Extract the [x, y] coordinate from the center of the cell holding the provided text.  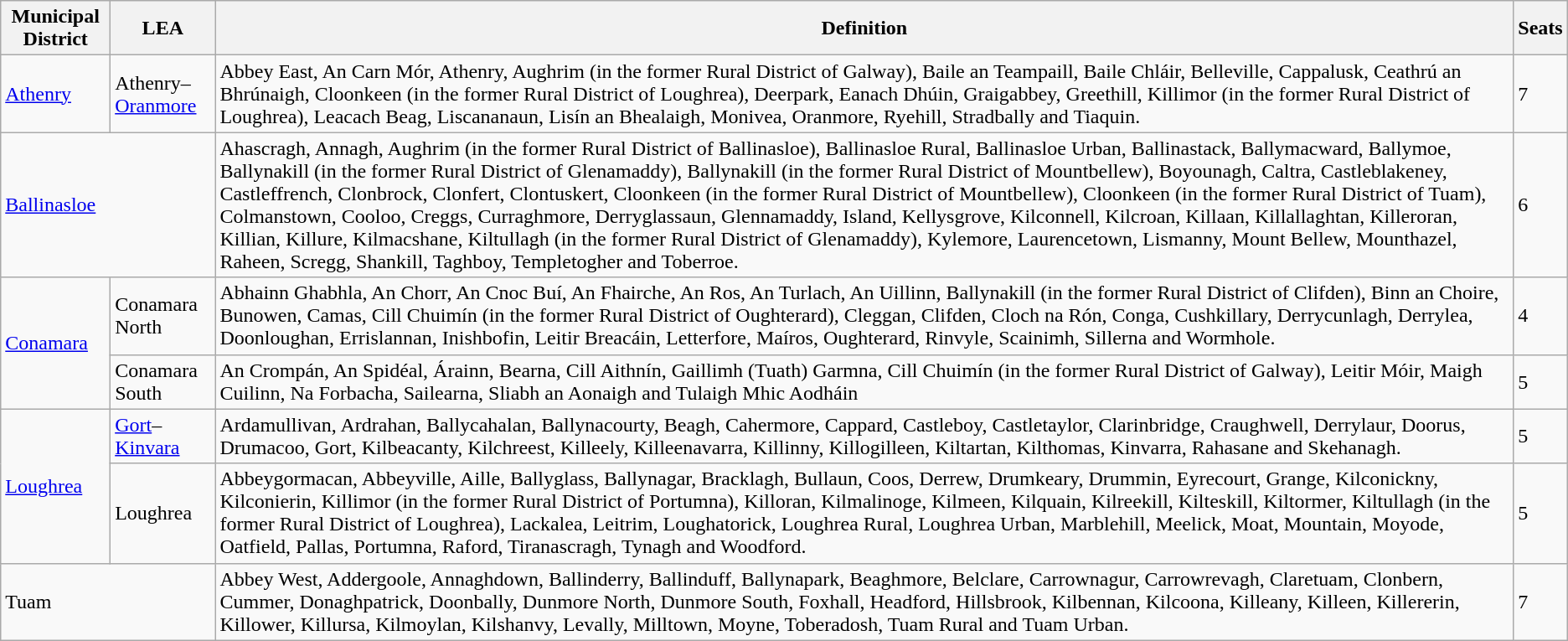
Ballinasloe [108, 204]
Conamara South [162, 382]
Conamara North [162, 316]
Conamara [55, 344]
Seats [1540, 28]
Tuam [108, 602]
Municipal District [55, 28]
Athenry [55, 94]
4 [1540, 316]
LEA [162, 28]
6 [1540, 204]
Gort–Kinvara [162, 436]
Athenry–Oranmore [162, 94]
Definition [864, 28]
